Scan for the cell matching the given text and deliver its (x, y) coordinate at center. 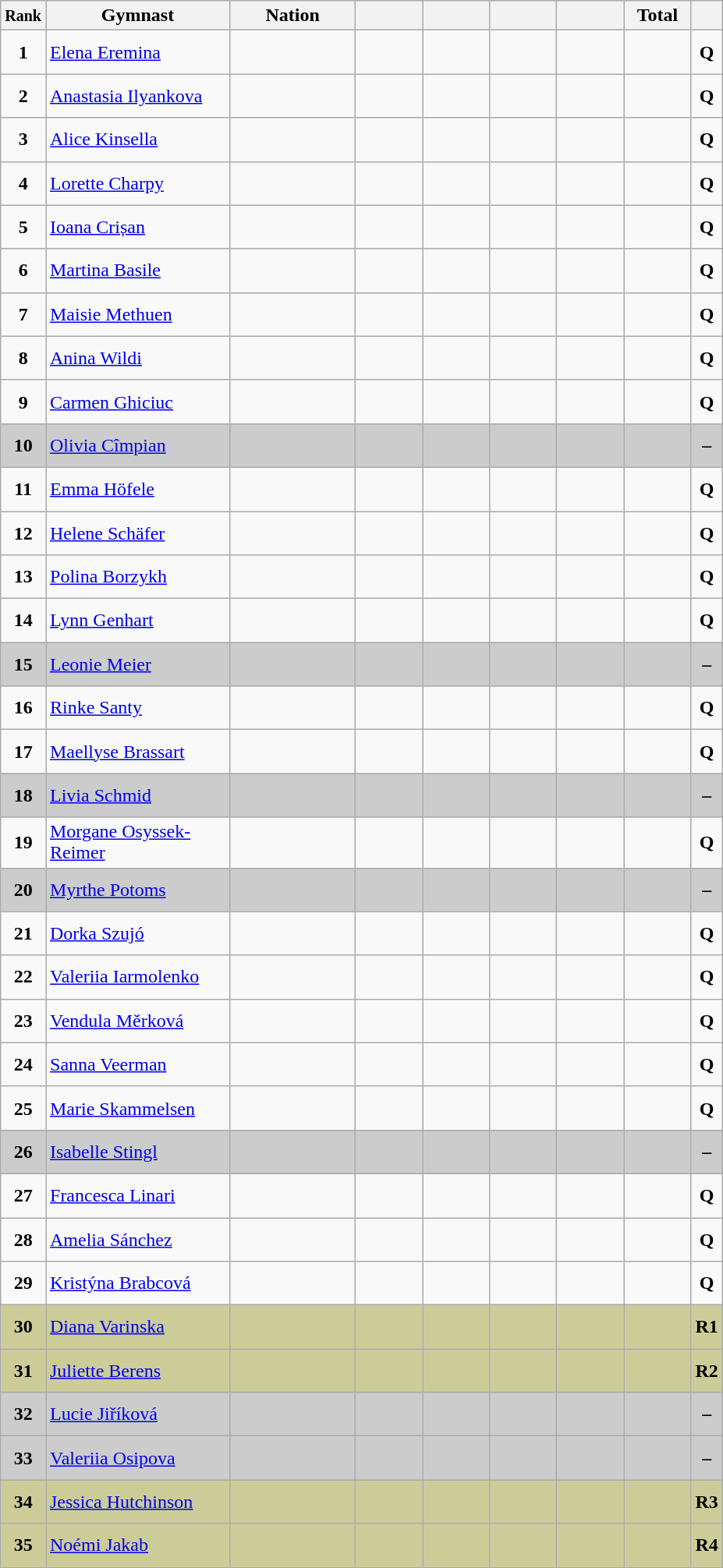
Alice Kinsella (137, 140)
28 (23, 1240)
Juliette Berens (137, 1371)
Maisie Methuen (137, 314)
16 (23, 708)
10 (23, 445)
18 (23, 795)
33 (23, 1458)
Myrthe Potoms (137, 890)
4 (23, 183)
29 (23, 1283)
13 (23, 577)
Kristýna Brabcová (137, 1283)
Isabelle Stingl (137, 1152)
Jessica Hutchinson (137, 1502)
21 (23, 933)
Ioana Crișan (137, 227)
Maellyse Brassart (137, 752)
Morgane Osyssek-Reimer (137, 842)
15 (23, 664)
Livia Schmid (137, 795)
20 (23, 890)
Lorette Charpy (137, 183)
22 (23, 977)
Helene Schäfer (137, 533)
Anastasia Ilyankova (137, 96)
11 (23, 489)
24 (23, 1064)
1 (23, 52)
R3 (707, 1502)
Elena Eremina (137, 52)
Dorka Szujó (137, 933)
25 (23, 1108)
Nation (293, 16)
30 (23, 1327)
Amelia Sánchez (137, 1240)
19 (23, 842)
27 (23, 1195)
Anina Wildi (137, 358)
26 (23, 1152)
Carmen Ghiciuc (137, 402)
35 (23, 1545)
8 (23, 358)
R4 (707, 1545)
Sanna Veerman (137, 1064)
Rinke Santy (137, 708)
Emma Höfele (137, 489)
Francesca Linari (137, 1195)
3 (23, 140)
Lynn Genhart (137, 621)
Total (657, 16)
14 (23, 621)
Polina Borzykh (137, 577)
Leonie Meier (137, 664)
Valeriia Iarmolenko (137, 977)
Marie Skammelsen (137, 1108)
Olivia Cîmpian (137, 445)
2 (23, 96)
Martina Basile (137, 271)
R1 (707, 1327)
32 (23, 1414)
17 (23, 752)
Noémi Jakab (137, 1545)
9 (23, 402)
5 (23, 227)
Lucie Jiříková (137, 1414)
34 (23, 1502)
7 (23, 314)
Vendula Měrková (137, 1021)
23 (23, 1021)
6 (23, 271)
Diana Varinska (137, 1327)
12 (23, 533)
Rank (23, 16)
31 (23, 1371)
Gymnast (137, 16)
Valeriia Osipova (137, 1458)
R2 (707, 1371)
